Locate the cell with the specified text and output its (X, Y) center coordinate. 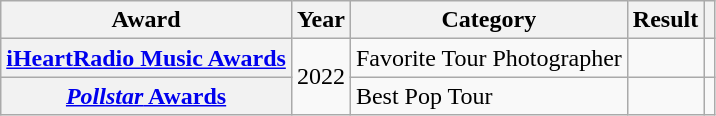
Pollstar Awards (146, 96)
2022 (320, 77)
Favorite Tour Photographer (488, 58)
Best Pop Tour (488, 96)
iHeartRadio Music Awards (146, 58)
Year (320, 20)
Category (488, 20)
Award (146, 20)
Result (665, 20)
